Pinpoint the cell where the given text exists, returning its [x, y] midpoint coordinate. 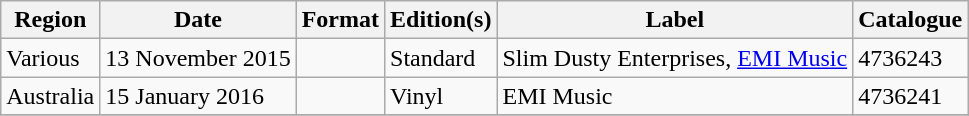
Slim Dusty Enterprises, EMI Music [675, 58]
Vinyl [441, 96]
4736243 [910, 58]
Standard [441, 58]
Australia [50, 96]
EMI Music [675, 96]
15 January 2016 [198, 96]
Edition(s) [441, 20]
Region [50, 20]
Various [50, 58]
Format [340, 20]
13 November 2015 [198, 58]
4736241 [910, 96]
Catalogue [910, 20]
Date [198, 20]
Label [675, 20]
